Extract the [x, y] coordinate from the center of the cell holding the provided text.  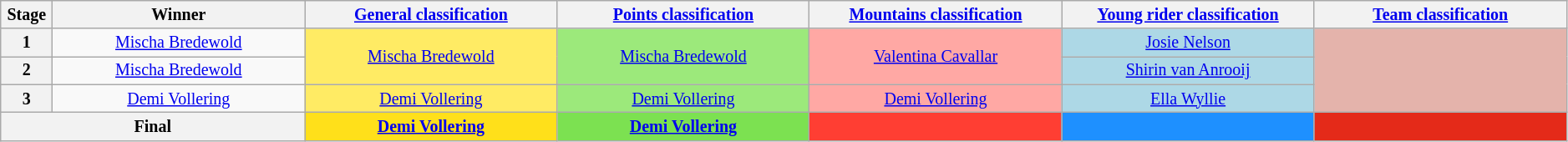
Team classification [1440, 15]
General classification [431, 15]
Mountains classification [936, 15]
1 [27, 43]
Points classification [683, 15]
2 [27, 70]
Shirin van Anrooij [1188, 70]
Ella Wyllie [1188, 99]
Stage [27, 15]
Valentina Cavallar [936, 57]
Josie Nelson [1188, 43]
Final [153, 127]
3 [27, 99]
Young rider classification [1188, 15]
Winner [179, 15]
